Capture the cell that displays the provided text and extract its [x, y] central coordinate. 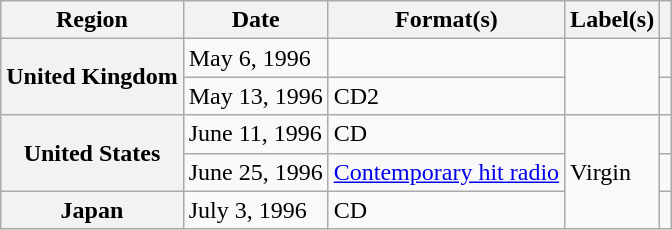
Date [256, 20]
July 3, 1996 [256, 210]
Virgin [612, 172]
Label(s) [612, 20]
Region [92, 20]
United States [92, 153]
Contemporary hit radio [446, 172]
June 25, 1996 [256, 172]
June 11, 1996 [256, 134]
May 6, 1996 [256, 58]
CD2 [446, 96]
Format(s) [446, 20]
United Kingdom [92, 77]
Japan [92, 210]
May 13, 1996 [256, 96]
